Provide the [X, Y] coordinate of the cell's center where the given text is located.  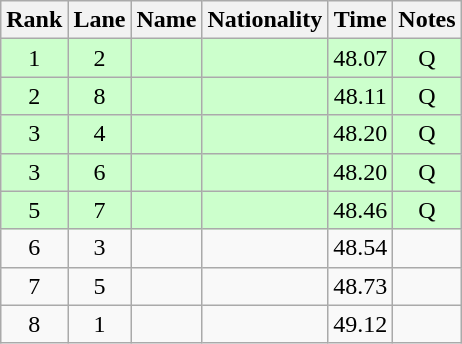
49.12 [360, 324]
48.46 [360, 210]
48.11 [360, 96]
Time [360, 20]
48.73 [360, 286]
48.07 [360, 58]
Rank [34, 20]
48.54 [360, 248]
Nationality [265, 20]
Name [166, 20]
Lane [100, 20]
4 [100, 134]
Notes [427, 20]
